Find where the given text appears and provide that cell's center as (x, y) coordinate. 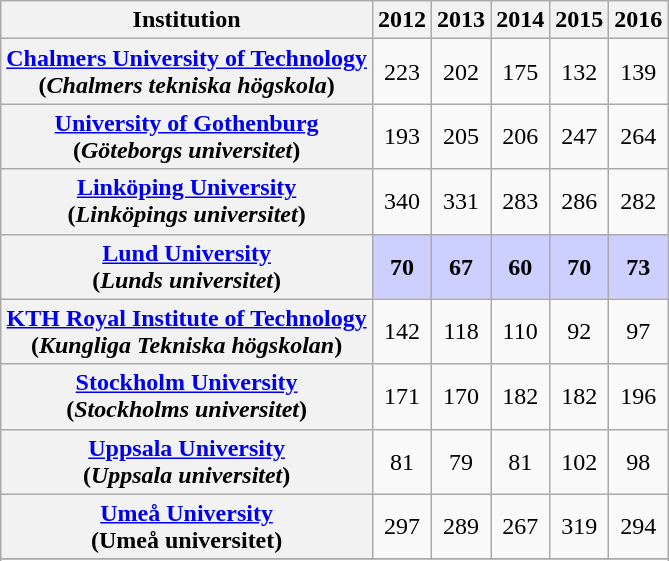
294 (638, 526)
193 (402, 136)
67 (462, 266)
73 (638, 266)
264 (638, 136)
171 (402, 396)
267 (520, 526)
142 (402, 332)
Chalmers University of Technology(Chalmers tekniska högskola) (187, 72)
331 (462, 202)
206 (520, 136)
282 (638, 202)
2015 (580, 20)
205 (462, 136)
175 (520, 72)
196 (638, 396)
KTH Royal Institute of Technology (Kungliga Tekniska högskolan) (187, 332)
Lund University (Lunds universitet) (187, 266)
340 (402, 202)
97 (638, 332)
202 (462, 72)
Uppsala University (Uppsala universitet) (187, 462)
139 (638, 72)
98 (638, 462)
2016 (638, 20)
Umeå University(Umeå universitet) (187, 526)
286 (580, 202)
132 (580, 72)
2013 (462, 20)
60 (520, 266)
Linköping University(Linköpings universitet) (187, 202)
223 (402, 72)
247 (580, 136)
118 (462, 332)
University of Gothenburg(Göteborgs universitet) (187, 136)
297 (402, 526)
283 (520, 202)
102 (580, 462)
2014 (520, 20)
319 (580, 526)
Institution (187, 20)
Stockholm University (Stockholms universitet) (187, 396)
2012 (402, 20)
79 (462, 462)
170 (462, 396)
92 (580, 332)
289 (462, 526)
110 (520, 332)
